Return [X, Y] of the center of cell containing provided text 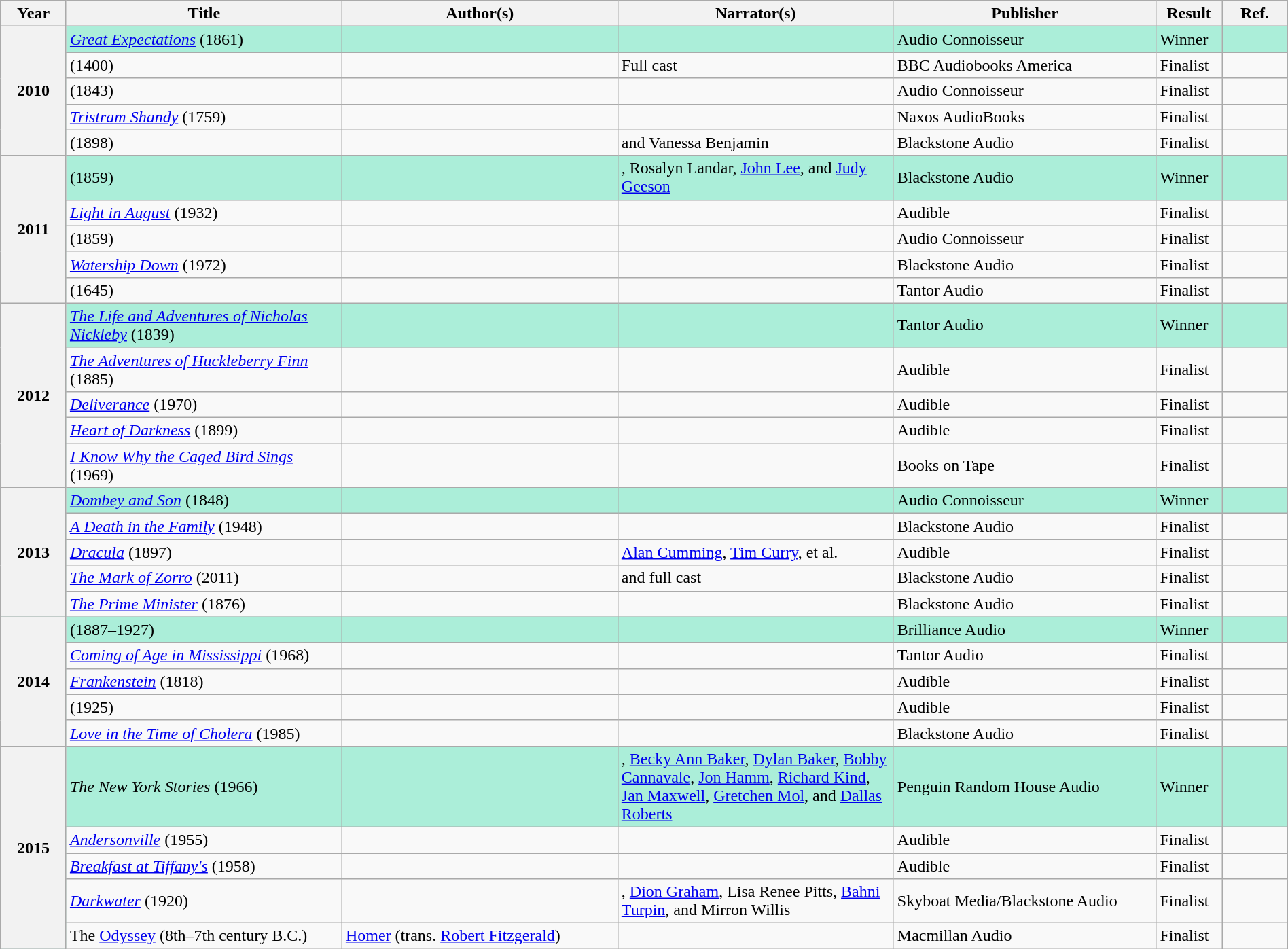
Light in August (1932) [204, 213]
Full cast [755, 65]
(1400) [204, 65]
Author(s) [480, 14]
(1645) [204, 290]
Coming of Age in Mississippi (1968) [204, 656]
2012 [34, 395]
Heart of Darkness (1899) [204, 431]
Watership Down (1972) [204, 264]
Homer (trans. Robert Fitzgerald) [480, 936]
The New York Stories (1966) [204, 787]
A Death in the Family (1948) [204, 526]
2011 [34, 230]
(1887–1927) [204, 630]
Andersonville (1955) [204, 840]
(1925) [204, 707]
The Odyssey (8th–7th century B.C.) [204, 936]
(1843) [204, 91]
and Vanessa Benjamin [755, 143]
, Dion Graham, Lisa Renee Pitts, Bahni Turpin, and Mirron Willis [755, 901]
BBC Audiobooks America [1024, 65]
Year [34, 14]
Breakfast at Tiffany's (1958) [204, 866]
Dombey and Son (1848) [204, 501]
Frankenstein (1818) [204, 681]
The Life and Adventures of Nicholas Nickleby (1839) [204, 325]
Naxos AudioBooks [1024, 117]
, Rosalyn Landar, John Lee, and Judy Geeson [755, 178]
, Becky Ann Baker, Dylan Baker, Bobby Cannavale, Jon Hamm, Richard Kind, Jan Maxwell, Gretchen Mol, and Dallas Roberts [755, 787]
Ref. [1255, 14]
The Adventures of Huckleberry Finn (1885) [204, 370]
2013 [34, 552]
(1898) [204, 143]
Deliverance (1970) [204, 405]
Narrator(s) [755, 14]
Tristram Shandy (1759) [204, 117]
Books on Tape [1024, 466]
2015 [34, 847]
Darkwater (1920) [204, 901]
Dracula (1897) [204, 552]
Love in the Time of Cholera (1985) [204, 733]
Skyboat Media/Blackstone Audio [1024, 901]
2014 [34, 681]
and full cast [755, 578]
The Prime Minister (1876) [204, 604]
Title [204, 14]
Result [1189, 14]
Brilliance Audio [1024, 630]
Publisher [1024, 14]
2010 [34, 91]
Macmillan Audio [1024, 936]
I Know Why the Caged Bird Sings (1969) [204, 466]
Penguin Random House Audio [1024, 787]
The Mark of Zorro (2011) [204, 578]
Great Expectations (1861) [204, 39]
Alan Cumming, Tim Curry, et al. [755, 552]
